Return the (X, Y) coordinate for the center point of the cell that contains the specified text.  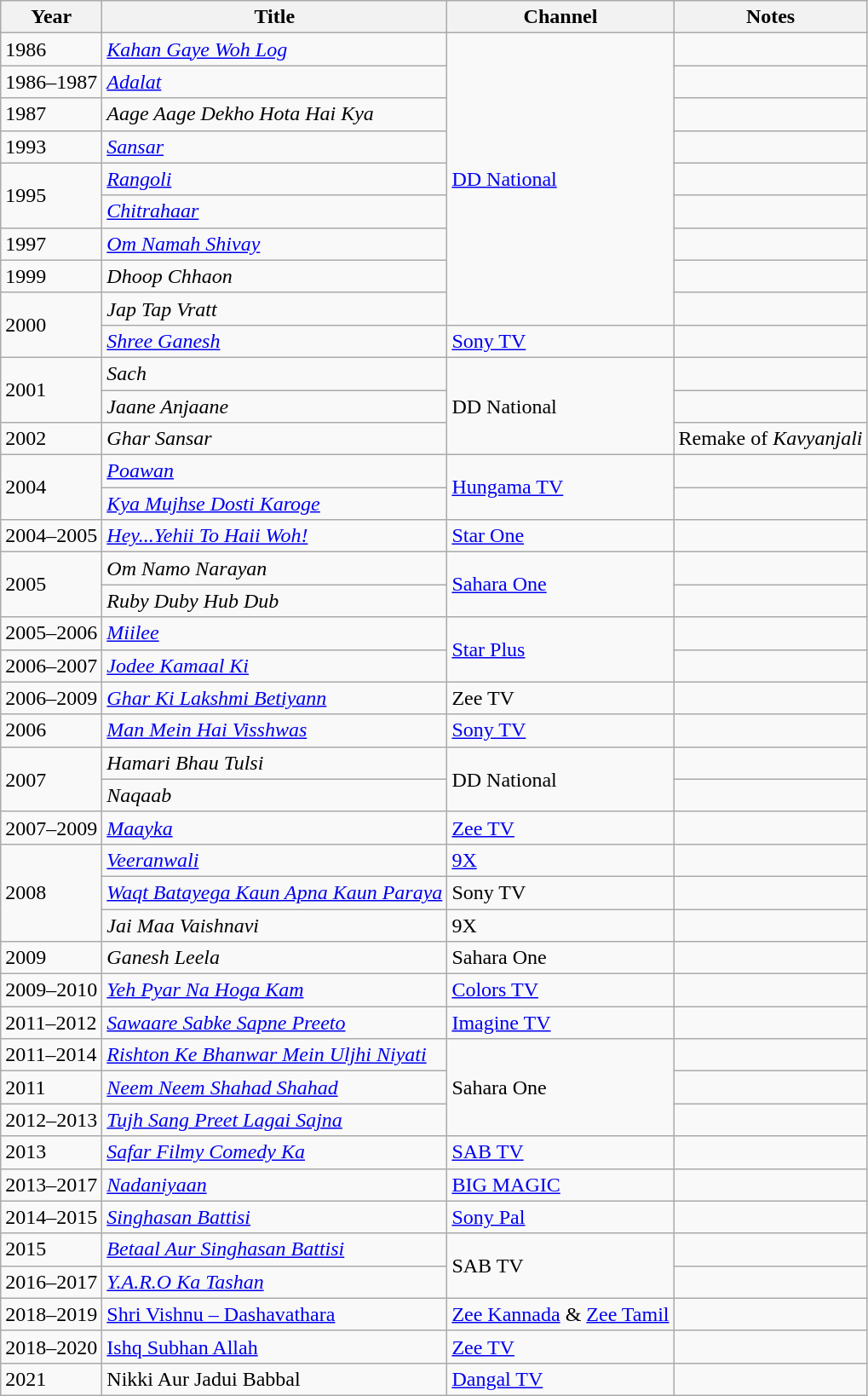
Sansar (274, 147)
Nikki Aur Jadui Babbal (274, 1379)
Ishq Subhan Allah (274, 1347)
Veeranwali (274, 860)
Hungama TV (560, 487)
2008 (51, 892)
2011–2014 (51, 1055)
BIG MAGIC (560, 1185)
1993 (51, 147)
2018–2019 (51, 1314)
Singhasan Battisi (274, 1217)
2013 (51, 1152)
Ghar Ki Lakshmi Betiyann (274, 698)
Man Mein Hai Visshwas (274, 730)
2007–2009 (51, 828)
Aage Aage Dekho Hota Hai Kya (274, 114)
Hey...Yehii To Haii Woh! (274, 536)
Channel (560, 17)
Imagine TV (560, 1023)
1986–1987 (51, 82)
2005–2006 (51, 633)
Shri Vishnu – Dashavathara (274, 1314)
Sony Pal (560, 1217)
Jap Tap Vratt (274, 309)
Kahan Gaye Woh Log (274, 49)
Dhoop Chhaon (274, 276)
2006–2007 (51, 666)
Dangal TV (560, 1379)
Betaal Aur Singhasan Battisi (274, 1249)
2005 (51, 585)
Yeh Pyar Na Hoga Kam (274, 990)
Rangoli (274, 179)
Jodee Kamaal Ki (274, 666)
2004–2005 (51, 536)
2016–2017 (51, 1282)
Safar Filmy Comedy Ka (274, 1152)
Miilee (274, 633)
Sawaare Sabke Sapne Preeto (274, 1023)
Ganesh Leela (274, 958)
Poawan (274, 471)
Star Plus (560, 649)
2021 (51, 1379)
Y.A.R.O Ka Tashan (274, 1282)
1999 (51, 276)
Remake of Kavyanjali (770, 439)
2015 (51, 1249)
2018–2020 (51, 1347)
2004 (51, 487)
Rishton Ke Bhanwar Mein Uljhi Niyati (274, 1055)
Waqt Batayega Kaun Apna Kaun Paraya (274, 892)
Star One (560, 536)
2000 (51, 325)
Sach (274, 373)
Zee Kannada & Zee Tamil (560, 1314)
1995 (51, 195)
2009–2010 (51, 990)
Title (274, 17)
Tujh Sang Preet Lagai Sajna (274, 1120)
Ghar Sansar (274, 439)
2011–2012 (51, 1023)
Om Namo Narayan (274, 568)
2014–2015 (51, 1217)
2012–2013 (51, 1120)
Ruby Duby Hub Dub (274, 601)
2006 (51, 730)
1987 (51, 114)
Kya Mujhse Dosti Karoge (274, 504)
1986 (51, 49)
Nadaniyaan (274, 1185)
Maayka (274, 828)
2001 (51, 389)
2009 (51, 958)
2011 (51, 1087)
Neem Neem Shahad Shahad (274, 1087)
2013–2017 (51, 1185)
Naqaab (274, 795)
Hamari Bhau Tulsi (274, 763)
2006–2009 (51, 698)
Notes (770, 17)
Colors TV (560, 990)
Om Namah Shivay (274, 244)
Chitrahaar (274, 211)
1997 (51, 244)
2002 (51, 439)
Year (51, 17)
Jai Maa Vaishnavi (274, 925)
Shree Ganesh (274, 341)
Jaane Anjaane (274, 407)
2007 (51, 779)
Adalat (274, 82)
